Return the (X, Y) coordinate for the center point of the cell that contains the specified text.  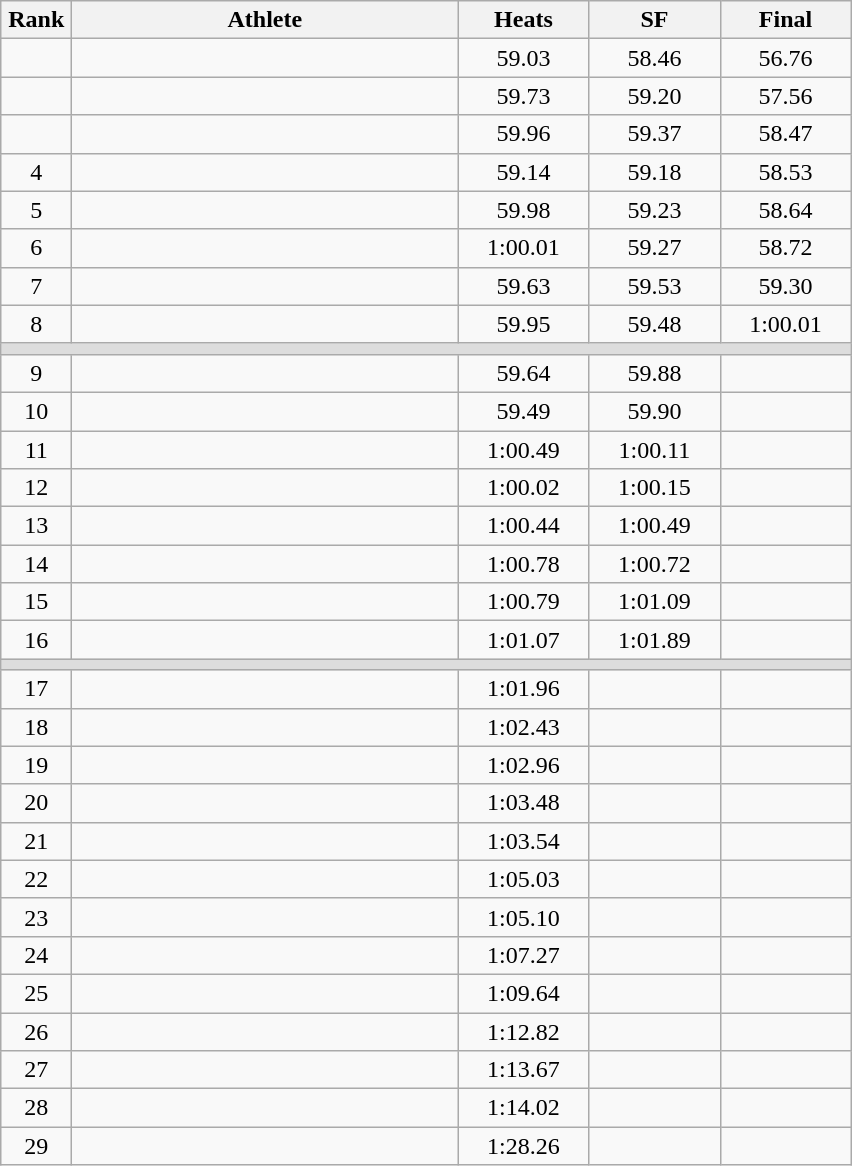
SF (654, 20)
58.46 (654, 58)
1:07.27 (524, 955)
4 (36, 172)
59.73 (524, 96)
59.98 (524, 210)
1:01.09 (654, 602)
59.90 (654, 411)
1:28.26 (524, 1146)
29 (36, 1146)
7 (36, 286)
28 (36, 1108)
59.18 (654, 172)
1:00.72 (654, 564)
59.88 (654, 373)
10 (36, 411)
58.72 (786, 248)
1:00.79 (524, 602)
1:09.64 (524, 993)
24 (36, 955)
Heats (524, 20)
59.64 (524, 373)
1:13.67 (524, 1070)
11 (36, 449)
59.49 (524, 411)
23 (36, 917)
6 (36, 248)
1:03.54 (524, 841)
15 (36, 602)
25 (36, 993)
1:02.43 (524, 727)
59.14 (524, 172)
8 (36, 324)
1:05.10 (524, 917)
59.37 (654, 134)
21 (36, 841)
59.96 (524, 134)
1:00.44 (524, 526)
1:03.48 (524, 803)
1:00.11 (654, 449)
14 (36, 564)
19 (36, 765)
59.03 (524, 58)
Athlete (265, 20)
9 (36, 373)
20 (36, 803)
56.76 (786, 58)
1:12.82 (524, 1031)
58.64 (786, 210)
1:00.78 (524, 564)
1:01.96 (524, 689)
1:01.07 (524, 640)
59.95 (524, 324)
1:00.15 (654, 488)
13 (36, 526)
18 (36, 727)
58.53 (786, 172)
57.56 (786, 96)
1:01.89 (654, 640)
5 (36, 210)
12 (36, 488)
27 (36, 1070)
58.47 (786, 134)
17 (36, 689)
59.53 (654, 286)
Final (786, 20)
59.23 (654, 210)
59.27 (654, 248)
1:00.02 (524, 488)
1:14.02 (524, 1108)
26 (36, 1031)
59.20 (654, 96)
22 (36, 879)
16 (36, 640)
59.63 (524, 286)
1:02.96 (524, 765)
59.30 (786, 286)
1:05.03 (524, 879)
Rank (36, 20)
59.48 (654, 324)
